Output the [x, y] coordinate of the center of the cell containing the given text.  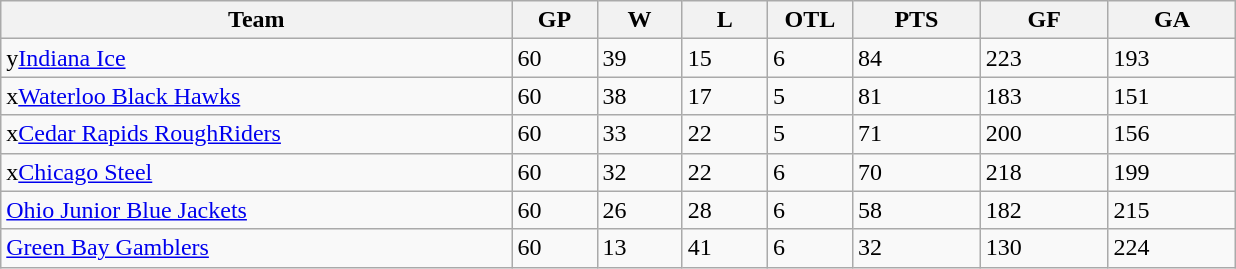
GA [1172, 20]
17 [724, 96]
183 [1044, 96]
Green Bay Gamblers [256, 248]
33 [640, 134]
218 [1044, 172]
OTL [810, 20]
13 [640, 248]
130 [1044, 248]
38 [640, 96]
L [724, 20]
156 [1172, 134]
xWaterloo Black Hawks [256, 96]
yIndiana Ice [256, 58]
223 [1044, 58]
84 [917, 58]
58 [917, 210]
70 [917, 172]
71 [917, 134]
28 [724, 210]
224 [1172, 248]
Ohio Junior Blue Jackets [256, 210]
xChicago Steel [256, 172]
PTS [917, 20]
81 [917, 96]
GP [554, 20]
151 [1172, 96]
GF [1044, 20]
200 [1044, 134]
193 [1172, 58]
41 [724, 248]
15 [724, 58]
26 [640, 210]
W [640, 20]
182 [1044, 210]
Team [256, 20]
39 [640, 58]
xCedar Rapids RoughRiders [256, 134]
215 [1172, 210]
199 [1172, 172]
